Find where the given text appears and provide that cell's center as (x, y) coordinate. 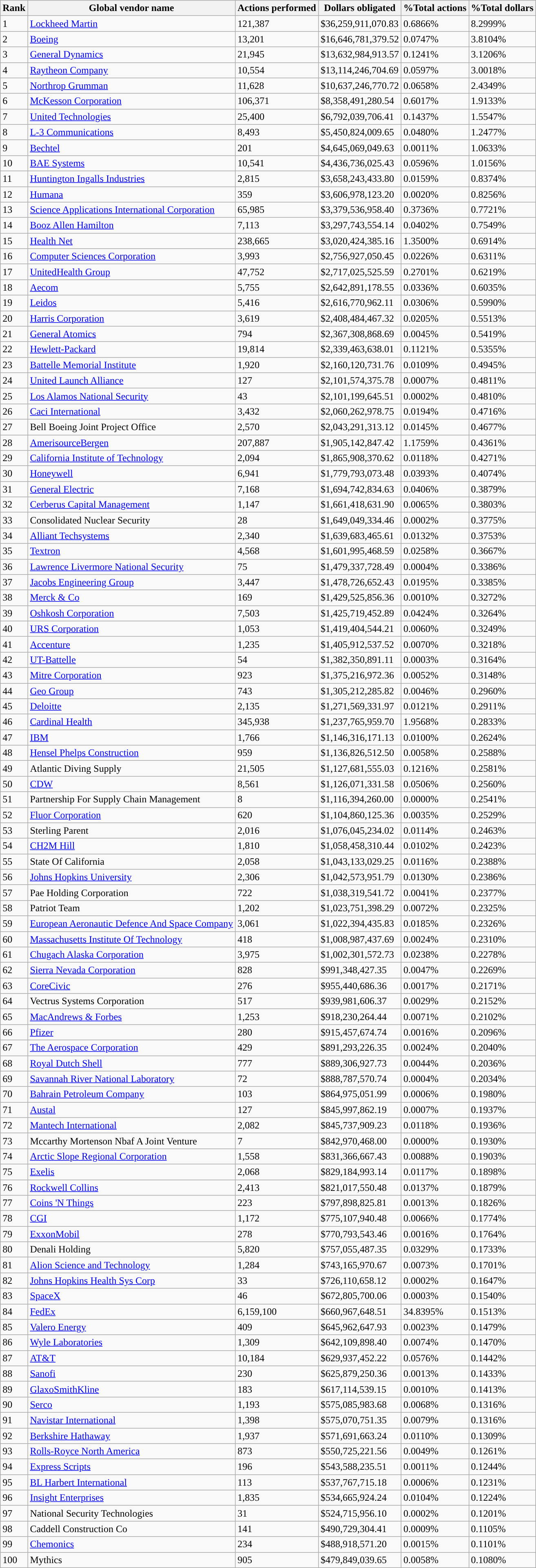
FedEx (131, 1312)
$2,101,574,375.78 (360, 380)
0.2960% (502, 691)
1.9133% (502, 101)
$645,962,647.93 (360, 1327)
0.3218% (502, 644)
1.9568% (435, 722)
Sierra Nevada Corporation (131, 970)
1,235 (277, 644)
Sterling Parent (131, 830)
Aecom (131, 287)
42 (14, 660)
Caci International (131, 411)
$5,450,824,009.65 (360, 132)
Arctic Slope Regional Corporation (131, 1156)
0.1244% (502, 1467)
$543,588,235.51 (360, 1467)
1,202 (277, 908)
0.0336% (435, 287)
$757,055,487.35 (360, 1250)
0.2911% (502, 707)
$2,101,199,645.51 (360, 396)
68 (14, 1063)
62 (14, 970)
828 (277, 970)
0.0065% (435, 505)
5 (14, 86)
$3,020,424,385.16 (360, 241)
276 (277, 986)
1.1759% (435, 442)
0.0009% (435, 1529)
517 (277, 1001)
Alion Science and Technology (131, 1265)
2,570 (277, 427)
0.1442% (502, 1358)
Mccarthy Mortenson Nbaf A Joint Venture (131, 1141)
36 (14, 567)
Global vendor name (131, 8)
General Dynamics (131, 55)
196 (277, 1467)
6,941 (277, 474)
State Of California (131, 861)
Massachusetts Institute Of Technology (131, 939)
Computer Sciences Corporation (131, 256)
2,058 (277, 861)
2,094 (277, 458)
0.1898% (502, 1172)
0.0506% (435, 784)
51 (14, 799)
Hensel Phelps Construction (131, 753)
Textron (131, 551)
21,945 (277, 55)
20 (14, 318)
777 (277, 1063)
0.0145% (435, 427)
0.0060% (435, 629)
Oshkosh Corporation (131, 613)
0.0226% (435, 256)
Berkshire Hathaway (131, 1435)
3 (14, 55)
Pfizer (131, 1032)
$625,879,250.36 (360, 1374)
Mantech International (131, 1125)
59 (14, 923)
Johns Hopkins Health Sys Corp (131, 1281)
1,835 (277, 1498)
89 (14, 1389)
Johns Hopkins University (131, 877)
$36,259,911,070.83 (360, 24)
0.1903% (502, 1156)
18 (14, 287)
100 (14, 1560)
30 (14, 474)
Wyle Laboratories (131, 1343)
0.3775% (502, 520)
2,306 (277, 877)
4,568 (277, 551)
65,985 (277, 210)
11,628 (277, 86)
0.0576% (435, 1358)
$8,358,491,280.54 (360, 101)
0.0072% (435, 908)
CGI (131, 1219)
$534,665,924.24 (360, 1498)
74 (14, 1156)
0.1261% (502, 1451)
0.1241% (435, 55)
0.0068% (435, 1405)
0.2833% (502, 722)
Exelis (131, 1172)
97 (14, 1513)
$915,457,674.74 (360, 1032)
$955,440,686.36 (360, 986)
BAE Systems (131, 163)
121,387 (277, 24)
0.0329% (435, 1250)
0.1479% (502, 1327)
0.3879% (502, 489)
0.1470% (502, 1343)
Sanofi (131, 1374)
0.0747% (435, 39)
$13,632,984,913.57 (360, 55)
959 (277, 753)
1,172 (277, 1219)
$1,076,045,234.02 (360, 830)
0.6311% (502, 256)
201 (277, 148)
722 (277, 892)
0.1701% (502, 1265)
The Aerospace Corporation (131, 1048)
359 (277, 194)
0.0066% (435, 1219)
$13,114,246,704.69 (360, 70)
0.0393% (435, 474)
5,820 (277, 1250)
0.3667% (502, 551)
0.0071% (435, 1017)
$1,008,987,437.69 (360, 939)
1,398 (277, 1420)
$1,126,071,331.58 (360, 784)
85 (14, 1327)
0.0132% (435, 536)
$524,715,956.10 (360, 1513)
Insight Enterprises (131, 1498)
$797,898,825.81 (360, 1203)
0.2529% (502, 815)
0.6017% (435, 101)
345,938 (277, 722)
0.4811% (502, 380)
ExxonMobil (131, 1234)
0.2326% (502, 923)
113 (277, 1482)
7,168 (277, 489)
0.0023% (435, 1327)
Valero Energy (131, 1327)
44 (14, 691)
29 (14, 458)
1.3500% (435, 241)
2,815 (277, 179)
$1,649,049,334.46 (360, 520)
49 (14, 769)
0.3272% (502, 598)
81 (14, 1265)
$888,787,570.74 (360, 1079)
$16,646,781,379.52 (360, 39)
8.2999% (502, 24)
69 (14, 1079)
$939,981,606.37 (360, 1001)
Savannah River National Laboratory (131, 1079)
$1,779,793,073.48 (360, 474)
92 (14, 1435)
8,493 (277, 132)
11 (14, 179)
0.0074% (435, 1343)
0.1540% (502, 1296)
Harris Corporation (131, 318)
2,413 (277, 1188)
2,016 (277, 830)
$1,865,908,370.62 (360, 458)
905 (277, 1560)
Rolls-Royce North America (131, 1451)
73 (14, 1141)
National Security Technologies (131, 1513)
50 (14, 784)
$617,114,539.15 (360, 1389)
0.0597% (435, 70)
$726,110,658.12 (360, 1281)
0.3164% (502, 660)
2.4349% (502, 86)
207,887 (277, 442)
0.1826% (502, 1203)
Chugach Alaska Corporation (131, 955)
%Total actions (435, 8)
3,061 (277, 923)
98 (14, 1529)
$2,642,891,178.55 (360, 287)
$1,271,569,331.97 (360, 707)
0.1764% (502, 1234)
0.3736% (435, 210)
CH2M Hill (131, 846)
Huntington Ingalls Industries (131, 179)
0.0137% (435, 1188)
183 (277, 1389)
0.2581% (502, 769)
238,665 (277, 241)
0.0073% (435, 1265)
0.2624% (502, 738)
1.5547% (502, 117)
$743,165,970.67 (360, 1265)
Chemonics (131, 1544)
Serco (131, 1405)
0.2701% (435, 272)
34 (14, 536)
0.1224% (502, 1498)
$1,136,826,512.50 (360, 753)
1,309 (277, 1343)
0.1201% (502, 1513)
99 (14, 1544)
0.2541% (502, 799)
0.6219% (502, 272)
0.4271% (502, 458)
Lockheed Martin (131, 24)
$4,645,069,049.63 (360, 148)
0.5513% (502, 318)
0.1980% (502, 1094)
0.3803% (502, 505)
Bell Boeing Joint Project Office (131, 427)
0.0017% (435, 986)
25 (14, 396)
Cardinal Health (131, 722)
Rockwell Collins (131, 1188)
3.0018% (502, 70)
Lawrence Livermore National Security (131, 567)
$1,905,142,847.42 (360, 442)
0.2040% (502, 1048)
AmerisourceBergen (131, 442)
2,135 (277, 707)
$575,070,751.35 (360, 1420)
0.1936% (502, 1125)
0.0306% (435, 303)
$845,997,862.19 (360, 1110)
0.0052% (435, 675)
79 (14, 1234)
$1,022,394,435.83 (360, 923)
GlaxoSmithKline (131, 1389)
10,541 (277, 163)
Mitre Corporation (131, 675)
1,147 (277, 505)
$821,017,550.48 (360, 1188)
0.5990% (502, 303)
$918,230,264.44 (360, 1017)
0.1733% (502, 1250)
55 (14, 861)
$490,729,304.41 (360, 1529)
0.0121% (435, 707)
Fluor Corporation (131, 815)
0.0046% (435, 691)
0.2152% (502, 1001)
67 (14, 1048)
0.4810% (502, 396)
0.1647% (502, 1281)
$1,058,458,310.44 (360, 846)
95 (14, 1482)
0.0130% (435, 877)
90 (14, 1405)
$571,691,663.24 (360, 1435)
0.0102% (435, 846)
60 (14, 939)
10 (14, 163)
14 (14, 225)
$1,639,683,465.61 (360, 536)
78 (14, 1219)
$842,970,468.00 (360, 1141)
0.0041% (435, 892)
0.2310% (502, 939)
52 (14, 815)
280 (277, 1032)
0.0238% (435, 955)
0.2588% (502, 753)
223 (277, 1203)
16 (14, 256)
47 (14, 738)
Hewlett-Packard (131, 349)
0.1937% (502, 1110)
$775,107,940.48 (360, 1219)
Raytheon Company (131, 70)
$831,366,667.43 (360, 1156)
65 (14, 1017)
Denali Holding (131, 1250)
0.5419% (502, 334)
0.5355% (502, 349)
91 (14, 1420)
34.8395% (435, 1312)
7,503 (277, 613)
32 (14, 505)
0.2278% (502, 955)
0.1216% (435, 769)
0.2269% (502, 970)
$3,379,536,958.40 (360, 210)
106,371 (277, 101)
Honeywell (131, 474)
0.2102% (502, 1017)
0.0100% (435, 738)
$1,116,394,260.00 (360, 799)
Navistar International (131, 1420)
41 (14, 644)
BL Harbert International (131, 1482)
California Institute of Technology (131, 458)
0.0194% (435, 411)
0.0109% (435, 365)
0.2386% (502, 877)
$1,042,573,951.79 (360, 877)
Booz Allen Hamilton (131, 225)
0.0045% (435, 334)
Jacobs Engineering Group (131, 582)
Health Net (131, 241)
0.0424% (435, 613)
Bahrain Petroleum Company (131, 1094)
Rank (14, 8)
$2,717,025,525.59 (360, 272)
0.0406% (435, 489)
UT-Battelle (131, 660)
Science Applications International Corporation (131, 210)
80 (14, 1250)
0.8374% (502, 179)
0.0205% (435, 318)
743 (277, 691)
Mythics (131, 1560)
25,400 (277, 117)
21 (14, 334)
0.0658% (435, 86)
$845,737,909.23 (360, 1125)
4 (14, 70)
Express Scripts (131, 1467)
L-3 Communications (131, 132)
23 (14, 365)
13,201 (277, 39)
$2,043,291,313.12 (360, 427)
Bechtel (131, 148)
$1,305,212,285.82 (360, 691)
0.4361% (502, 442)
2 (14, 39)
0.2388% (502, 861)
$550,725,221.56 (360, 1451)
0.4716% (502, 411)
AT&T (131, 1358)
0.0029% (435, 1001)
$1,382,350,891.11 (360, 660)
873 (277, 1451)
$2,339,463,638.01 (360, 349)
19,814 (277, 349)
$1,038,319,541.72 (360, 892)
1,937 (277, 1435)
1,193 (277, 1405)
0.0049% (435, 1451)
169 (277, 598)
$2,060,262,978.75 (360, 411)
0.6866% (435, 24)
10,184 (277, 1358)
230 (277, 1374)
$864,975,051.99 (360, 1094)
3,432 (277, 411)
$1,043,133,029.25 (360, 861)
409 (277, 1327)
3,975 (277, 955)
0.1080% (502, 1560)
27 (14, 427)
1.0633% (502, 148)
0.1231% (502, 1482)
$2,616,770,962.11 (360, 303)
0.0402% (435, 225)
Geo Group (131, 691)
96 (14, 1498)
0.0596% (435, 163)
MacAndrews & Forbes (131, 1017)
0.0079% (435, 1420)
CDW (131, 784)
$6,792,039,706.41 (360, 117)
0.0185% (435, 923)
2,068 (277, 1172)
0.1437% (435, 117)
0.1105% (502, 1529)
1,284 (277, 1265)
3.1206% (502, 55)
$642,109,898.40 (360, 1343)
%Total dollars (502, 8)
71 (14, 1110)
1.2477% (502, 132)
0.4945% (502, 365)
Humana (131, 194)
93 (14, 1451)
0.2560% (502, 784)
794 (277, 334)
Los Alamos National Security (131, 396)
5,755 (277, 287)
SpaceX (131, 1296)
$537,767,715.18 (360, 1482)
0.0116% (435, 861)
Patriot Team (131, 908)
$660,967,648.51 (360, 1312)
0.2171% (502, 986)
0.1433% (502, 1374)
66 (14, 1032)
0.2463% (502, 830)
0.0480% (435, 132)
$10,637,246,770.72 (360, 86)
$1,405,912,537.52 (360, 644)
$991,348,427.35 (360, 970)
61 (14, 955)
2,340 (277, 536)
0.0070% (435, 644)
15 (14, 241)
63 (14, 986)
141 (277, 1529)
European Aeronautic Defence And Space Company (131, 923)
0.3386% (502, 567)
82 (14, 1281)
General Electric (131, 489)
45 (14, 707)
6 (14, 101)
103 (277, 1094)
$1,002,301,572.73 (360, 955)
$1,429,525,856.36 (360, 598)
278 (277, 1234)
17 (14, 272)
94 (14, 1467)
5,416 (277, 303)
0.2096% (502, 1032)
0.0047% (435, 970)
$2,367,308,868.69 (360, 334)
$1,023,751,398.29 (360, 908)
47,752 (277, 272)
84 (14, 1312)
Accenture (131, 644)
Partnership For Supply Chain Management (131, 799)
1.0156% (502, 163)
1,558 (277, 1156)
McKesson Corporation (131, 101)
39 (14, 613)
0.0104% (435, 1498)
IBM (131, 738)
$3,606,978,123.20 (360, 194)
$575,085,983.68 (360, 1405)
0.3753% (502, 536)
0.1774% (502, 1219)
$1,127,681,555.03 (360, 769)
3,447 (277, 582)
UnitedHealth Group (131, 272)
53 (14, 830)
923 (277, 675)
0.8256% (502, 194)
0.7721% (502, 210)
8,561 (277, 784)
2,082 (277, 1125)
Merck & Co (131, 598)
24 (14, 380)
1,766 (277, 738)
$4,436,736,025.43 (360, 163)
0.4074% (502, 474)
38 (14, 598)
$1,237,765,959.70 (360, 722)
26 (14, 411)
$629,937,452.22 (360, 1358)
13 (14, 210)
$488,918,571.20 (360, 1544)
0.3249% (502, 629)
0.0035% (435, 815)
0.0088% (435, 1156)
0.2423% (502, 846)
58 (14, 908)
40 (14, 629)
United Launch Alliance (131, 380)
87 (14, 1358)
0.1121% (435, 349)
21,505 (277, 769)
0.0159% (435, 179)
$1,425,719,452.89 (360, 613)
48 (14, 753)
Caddell Construction Co (131, 1529)
1,053 (277, 629)
$479,849,039.65 (360, 1560)
Cerberus Capital Management (131, 505)
$672,805,700.06 (360, 1296)
3,619 (277, 318)
3.8104% (502, 39)
0.3385% (502, 582)
Royal Dutch Shell (131, 1063)
Battelle Memorial Institute (131, 365)
22 (14, 349)
57 (14, 892)
10,554 (277, 70)
0.0044% (435, 1063)
7,113 (277, 225)
$1,479,337,728.49 (360, 567)
86 (14, 1343)
64 (14, 1001)
$829,184,993.14 (360, 1172)
88 (14, 1374)
70 (14, 1094)
$891,293,226.35 (360, 1048)
77 (14, 1203)
1,810 (277, 846)
0.0114% (435, 830)
234 (277, 1544)
$889,306,927.73 (360, 1063)
$770,793,543.46 (360, 1234)
$1,478,726,652.43 (360, 582)
Vectrus Systems Corporation (131, 1001)
1 (14, 24)
0.1930% (502, 1141)
0.2034% (502, 1079)
429 (277, 1048)
418 (277, 939)
76 (14, 1188)
0.7549% (502, 225)
83 (14, 1296)
3,993 (277, 256)
0.0117% (435, 1172)
General Atomics (131, 334)
0.3148% (502, 675)
0.0110% (435, 1435)
12 (14, 194)
Deloitte (131, 707)
Pae Holding Corporation (131, 892)
Northrop Grumman (131, 86)
Alliant Techsystems (131, 536)
$1,419,404,544.21 (360, 629)
$3,297,743,554.14 (360, 225)
$2,160,120,731.76 (360, 365)
$1,104,860,125.36 (360, 815)
$2,756,927,050.45 (360, 256)
0.0015% (435, 1544)
$1,375,216,972.36 (360, 675)
0.3264% (502, 613)
6,159,100 (277, 1312)
$2,408,484,467.32 (360, 318)
0.1101% (502, 1544)
1,253 (277, 1017)
Dollars obligated (360, 8)
Actions performed (277, 8)
0.4677% (502, 427)
Austal (131, 1110)
Leidos (131, 303)
$3,658,243,433.80 (360, 179)
$1,601,995,468.59 (360, 551)
$1,694,742,834.63 (360, 489)
9 (14, 148)
0.2325% (502, 908)
0.2036% (502, 1063)
0.1513% (502, 1312)
0.0258% (435, 551)
620 (277, 815)
0.0020% (435, 194)
URS Corporation (131, 629)
0.1309% (502, 1435)
0.0195% (435, 582)
$1,661,418,631.90 (360, 505)
37 (14, 582)
Boeing (131, 39)
CoreCivic (131, 986)
35 (14, 551)
0.6035% (502, 287)
Atlantic Diving Supply (131, 769)
$1,146,316,171.13 (360, 738)
19 (14, 303)
United Technologies (131, 117)
0.1413% (502, 1389)
56 (14, 877)
Consolidated Nuclear Security (131, 520)
0.2377% (502, 892)
1,920 (277, 365)
0.6914% (502, 241)
Coins 'N Things (131, 1203)
0.1879% (502, 1188)
